Locate the cell with the specified text and output its (x, y) center coordinate. 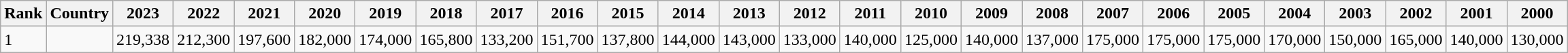
2007 (1113, 14)
2010 (931, 14)
125,000 (931, 39)
2019 (385, 14)
2020 (325, 14)
133,200 (506, 39)
137,000 (1052, 39)
182,000 (325, 39)
Rank (23, 14)
2016 (568, 14)
144,000 (689, 39)
2012 (810, 14)
143,000 (749, 39)
2009 (991, 14)
165,000 (1416, 39)
2022 (204, 14)
2008 (1052, 14)
197,600 (264, 39)
2015 (627, 14)
212,300 (204, 39)
2006 (1173, 14)
2000 (1537, 14)
2005 (1235, 14)
2002 (1416, 14)
2021 (264, 14)
165,800 (446, 39)
Country (80, 14)
2023 (143, 14)
133,000 (810, 39)
2003 (1356, 14)
2001 (1477, 14)
130,000 (1537, 39)
2004 (1294, 14)
2013 (749, 14)
2011 (870, 14)
137,800 (627, 39)
2014 (689, 14)
174,000 (385, 39)
1 (23, 39)
170,000 (1294, 39)
2017 (506, 14)
219,338 (143, 39)
2018 (446, 14)
151,700 (568, 39)
150,000 (1356, 39)
